Output the [x, y] coordinate of the center of the cell containing the given text.  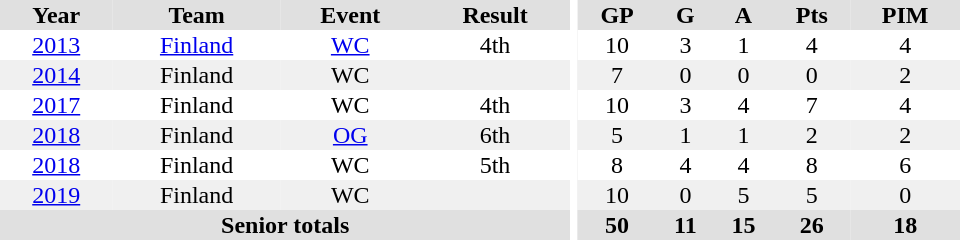
Pts [812, 15]
2013 [56, 45]
PIM [905, 15]
OG [350, 135]
GP [617, 15]
50 [617, 225]
A [744, 15]
Result [496, 15]
Event [350, 15]
11 [686, 225]
G [686, 15]
15 [744, 225]
Senior totals [285, 225]
Team [196, 15]
6 [905, 165]
5th [496, 165]
6th [496, 135]
2014 [56, 75]
2019 [56, 195]
Year [56, 15]
18 [905, 225]
26 [812, 225]
2017 [56, 105]
